From the cell containing the given text, extract its center point as [x, y] coordinate. 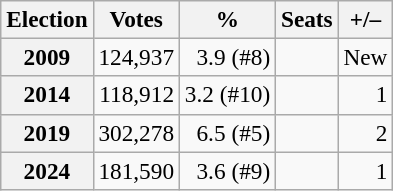
181,590 [136, 170]
Election [47, 19]
3.9 (#8) [227, 57]
Seats [308, 19]
2019 [47, 133]
3.6 (#9) [227, 170]
2009 [47, 57]
3.2 (#10) [227, 95]
Votes [136, 19]
% [227, 19]
2014 [47, 95]
302,278 [136, 133]
2024 [47, 170]
+/– [366, 19]
118,912 [136, 95]
2 [366, 133]
6.5 (#5) [227, 133]
New [366, 57]
124,937 [136, 57]
